Find where the given text appears and provide that cell's center as [x, y] coordinate. 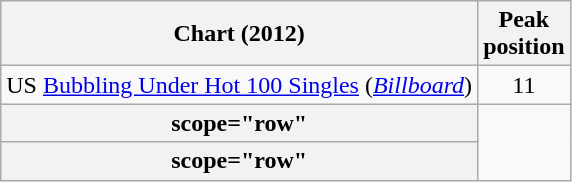
11 [524, 85]
Chart (2012) [240, 34]
Peakposition [524, 34]
US Bubbling Under Hot 100 Singles (Billboard) [240, 85]
